Provide the (x, y) coordinate of the cell's center where the given text is located.  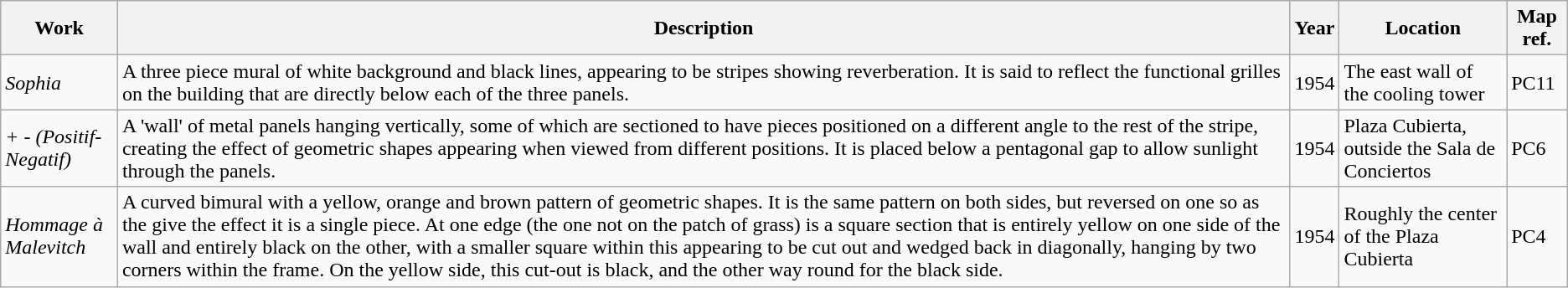
Map ref. (1538, 28)
PC4 (1538, 236)
Description (704, 28)
Plaza Cubierta, outside the Sala de Conciertos (1423, 148)
Hommage à Malevitch (59, 236)
Location (1423, 28)
+ - (Positif-Negatif) (59, 148)
The east wall of the cooling tower (1423, 82)
PC6 (1538, 148)
Year (1315, 28)
PC11 (1538, 82)
Work (59, 28)
Sophia (59, 82)
Roughly the center of the Plaza Cubierta (1423, 236)
